Extract the [X, Y] coordinate from the center of the cell holding the provided text.  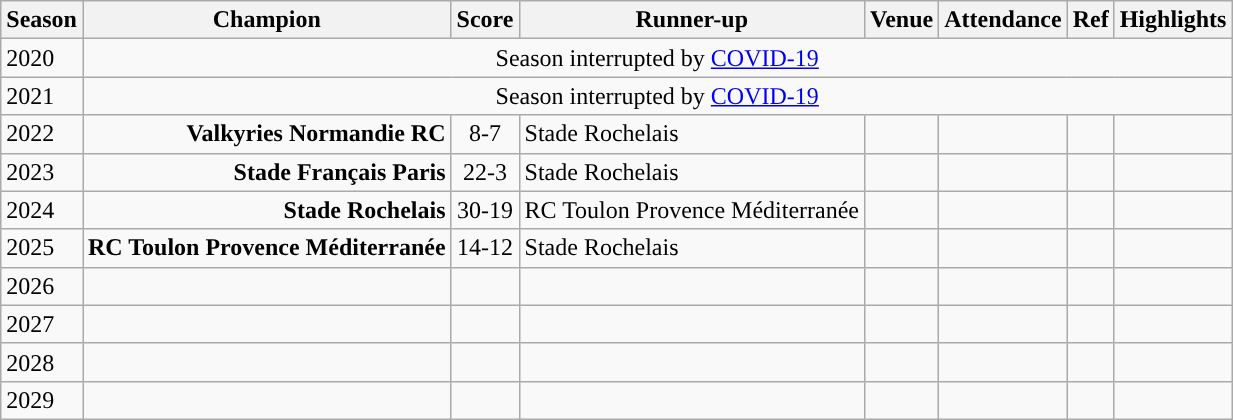
Ref [1090, 20]
Attendance [1003, 20]
Stade Français Paris [266, 172]
Venue [902, 20]
2020 [42, 58]
Runner-up [692, 20]
Champion [266, 20]
2029 [42, 400]
2023 [42, 172]
2025 [42, 248]
2028 [42, 362]
2022 [42, 134]
2021 [42, 96]
30-19 [485, 210]
Season [42, 20]
Score [485, 20]
Highlights [1173, 20]
14-12 [485, 248]
2026 [42, 286]
2027 [42, 324]
8-7 [485, 134]
Valkyries Normandie RC [266, 134]
22-3 [485, 172]
2024 [42, 210]
